Output the [X, Y] coordinate of the center of the cell containing the given text.  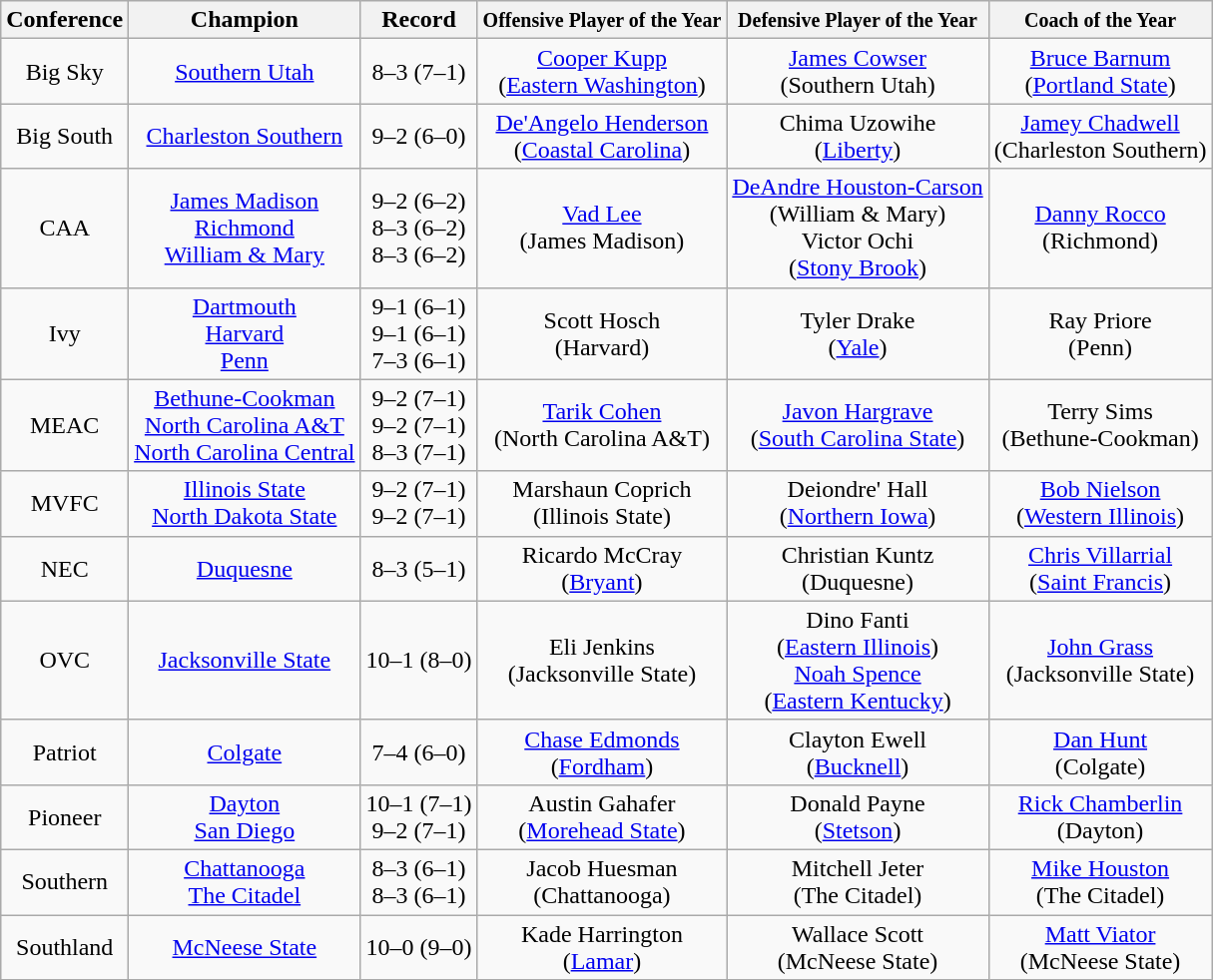
McNeese State [245, 946]
CAA [65, 228]
9–2 (7–1)9–2 (7–1) [419, 503]
Conference [65, 20]
Bruce Barnum(Portland State) [1100, 72]
Big South [65, 136]
DartmouthHarvardPenn [245, 333]
Rick Chamberlin(Dayton) [1100, 816]
Kade Harrington(Lamar) [602, 946]
Christian Kuntz(Duquesne) [858, 569]
Big Sky [65, 72]
Dino Fanti(Eastern Illinois)Noah Spence(Eastern Kentucky) [858, 661]
Eli Jenkins(Jacksonville State) [602, 661]
Danny Rocco(Richmond) [1100, 228]
Mike Houston(The Citadel) [1100, 882]
Offensive Player of the Year [602, 20]
10–0 (9–0) [419, 946]
John Grass(Jacksonville State) [1100, 661]
9–1 (6–1)9–1 (6–1)7–3 (6–1) [419, 333]
Ricardo McCray(Bryant) [602, 569]
Champion [245, 20]
Scott Hosch(Harvard) [602, 333]
8–3 (6–1)8–3 (6–1) [419, 882]
De'Angelo Henderson(Coastal Carolina) [602, 136]
Ivy [65, 333]
Patriot [65, 752]
10–1 (7–1)9–2 (7–1) [419, 816]
9–2 (6–2)8–3 (6–2)8–3 (6–2) [419, 228]
Cooper Kupp(Eastern Washington) [602, 72]
Matt Viator(McNeese State) [1100, 946]
Austin Gahafer(Morehead State) [602, 816]
NEC [65, 569]
Terry Sims(Bethune-Cookman) [1100, 425]
DaytonSan Diego [245, 816]
Tyler Drake(Yale) [858, 333]
8–3 (7–1) [419, 72]
Vad Lee(James Madison) [602, 228]
7–4 (6–0) [419, 752]
MEAC [65, 425]
9–2 (7–1)9–2 (7–1)8–3 (7–1) [419, 425]
Jacob Huesman(Chattanooga) [602, 882]
Bob Nielson(Western Illinois) [1100, 503]
Defensive Player of the Year [858, 20]
Southern [65, 882]
Donald Payne(Stetson) [858, 816]
ChattanoogaThe Citadel [245, 882]
Chima Uzowihe(Liberty) [858, 136]
8–3 (5–1) [419, 569]
9–2 (6–0) [419, 136]
Ray Priore(Penn) [1100, 333]
Charleston Southern [245, 136]
Chase Edmonds(Fordham) [602, 752]
10–1 (8–0) [419, 661]
Coach of the Year [1100, 20]
Wallace Scott(McNeese State) [858, 946]
Record [419, 20]
Southern Utah [245, 72]
James Cowser(Southern Utah) [858, 72]
Deiondre' Hall(Northern Iowa) [858, 503]
Bethune-CookmanNorth Carolina A&TNorth Carolina Central [245, 425]
Marshaun Coprich(Illinois State) [602, 503]
Jamey Chadwell(Charleston Southern) [1100, 136]
DeAndre Houston-Carson(William & Mary)Victor Ochi(Stony Brook) [858, 228]
Southland [65, 946]
James MadisonRichmondWilliam & Mary [245, 228]
Javon Hargrave(South Carolina State) [858, 425]
Dan Hunt(Colgate) [1100, 752]
Pioneer [65, 816]
Colgate [245, 752]
Clayton Ewell(Bucknell) [858, 752]
Jacksonville State [245, 661]
Mitchell Jeter(The Citadel) [858, 882]
MVFC [65, 503]
Illinois StateNorth Dakota State [245, 503]
Duquesne [245, 569]
OVC [65, 661]
Tarik Cohen(North Carolina A&T) [602, 425]
Chris Villarrial(Saint Francis) [1100, 569]
